Scan for the cell matching the given text and deliver its [x, y] coordinate at center. 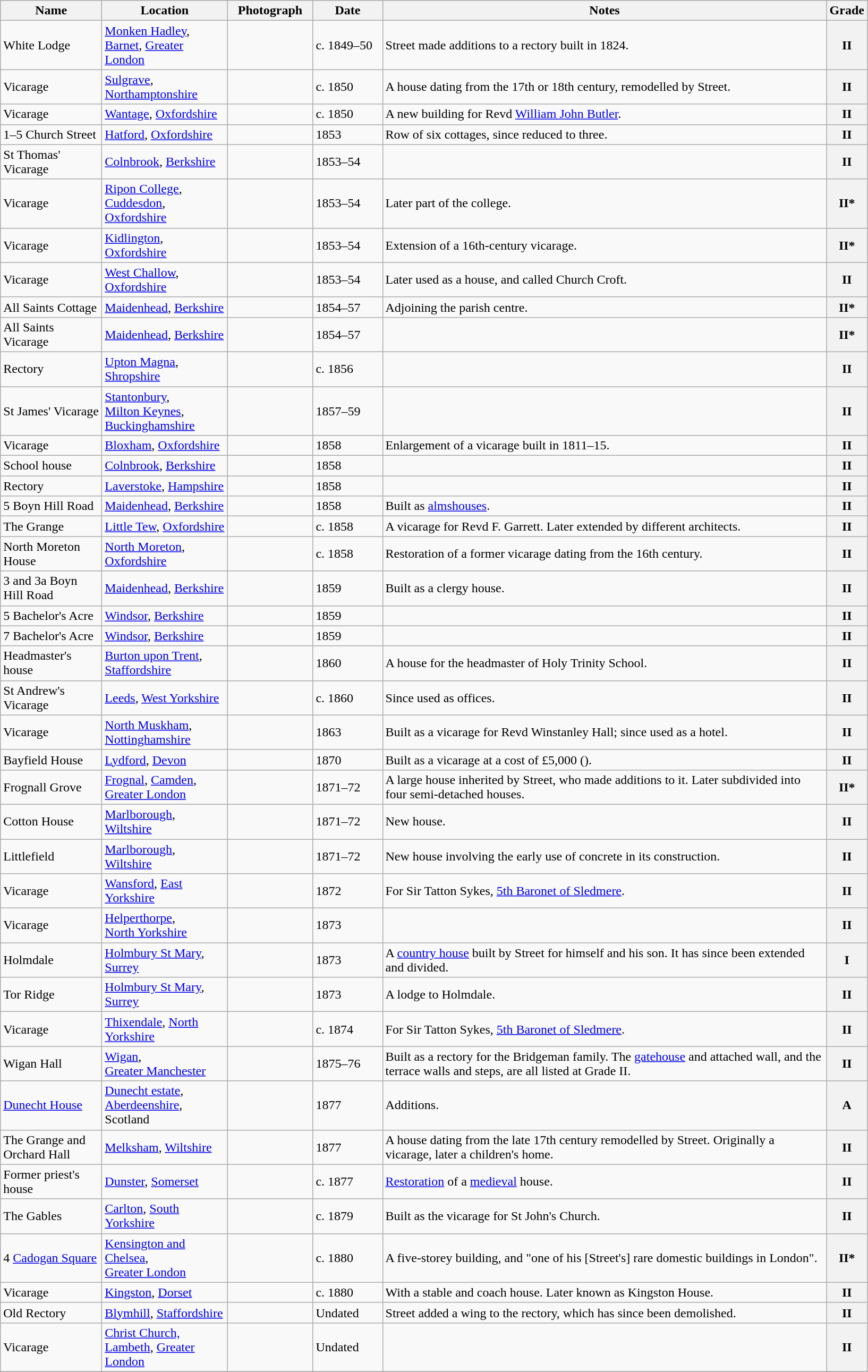
All Saints Vicarage [51, 335]
3 and 3a Boyn Hill Road [51, 589]
Bayfield House [51, 760]
Later part of the college. [605, 203]
Kingston, Dorset [165, 1292]
Holmdale [51, 960]
Littlefield [51, 856]
Former priest's house [51, 1181]
c. 1874 [347, 1029]
Dunecht estate, Aberdeenshire, Scotland [165, 1105]
Hatford, Oxfordshire [165, 134]
Melksham, Wiltshire [165, 1147]
Built as a vicarage for Revd Winstanley Hall; since used as a hotel. [605, 732]
With a stable and coach house. Later known as Kingston House. [605, 1292]
Date [347, 11]
School house [51, 466]
A country house built by Street for himself and his son. It has since been extended and divided. [605, 960]
A new building for Revd William John Butler. [605, 114]
1857–59 [347, 411]
4 Cadogan Square [51, 1258]
West Challow, Oxfordshire [165, 279]
The Grange [51, 526]
Wantage, Oxfordshire [165, 114]
Built as almshouses. [605, 506]
1875–76 [347, 1063]
New house. [605, 821]
I [847, 960]
c. 1879 [347, 1216]
Built as a vicarage at a cost of £5,000 (). [605, 760]
1872 [347, 891]
Helperthorpe,North Yorkshire [165, 925]
1870 [347, 760]
Built as a clergy house. [605, 589]
Little Tew, Oxfordshire [165, 526]
Photograph [270, 11]
Dunster, Somerset [165, 1181]
Burton upon Trent, Staffordshire [165, 663]
Ripon College, Cuddesdon, Oxfordshire [165, 203]
Grade [847, 11]
Tor Ridge [51, 994]
A five-storey building, and "one of his [Street's] rare domestic buildings in London". [605, 1258]
1853 [347, 134]
Name [51, 11]
A house dating from the 17th or 18th century, remodelled by Street. [605, 87]
Wansford, East Yorkshire [165, 891]
Built as the vicarage for St John's Church. [605, 1216]
A [847, 1105]
Carlton, South Yorkshire [165, 1216]
Frognall Grove [51, 787]
Upton Magna, Shropshire [165, 369]
Row of six cottages, since reduced to three. [605, 134]
Notes [605, 11]
St Thomas' Vicarage [51, 161]
A house for the headmaster of Holy Trinity School. [605, 663]
St Andrew's Vicarage [51, 698]
Adjoining the parish centre. [605, 307]
The Gables [51, 1216]
Monken Hadley, Barnet, Greater London [165, 45]
White Lodge [51, 45]
c. 1849–50 [347, 45]
Wigan Hall [51, 1063]
Blymhill, Staffordshire [165, 1313]
Kensington and Chelsea,Greater London [165, 1258]
Stantonbury,Milton Keynes,Buckinghamshire [165, 411]
Since used as offices. [605, 698]
A house dating from the late 17th century remodelled by Street. Originally a vicarage, later a children's home. [605, 1147]
All Saints Cottage [51, 307]
Christ Church, Lambeth, Greater London [165, 1347]
Street added a wing to the rectory, which has since been demolished. [605, 1313]
Lydford, Devon [165, 760]
Dunecht House [51, 1105]
Frognal, Camden,Greater London [165, 787]
Built as a rectory for the Bridgeman family. The gatehouse and attached wall, and the terrace walls and steps, are all listed at Grade II. [605, 1063]
Bloxham, Oxfordshire [165, 446]
A vicarage for Revd F. Garrett. Later extended by different architects. [605, 526]
St James' Vicarage [51, 411]
Later used as a house, and called Church Croft. [605, 279]
Wigan,Greater Manchester [165, 1063]
5 Bachelor's Acre [51, 616]
Street made additions to a rectory built in 1824. [605, 45]
1860 [347, 663]
Location [165, 11]
North Muskham, Nottinghamshire [165, 732]
North Moreton, Oxfordshire [165, 553]
1–5 Church Street [51, 134]
Cotton House [51, 821]
Sulgrave, Northamptonshire [165, 87]
Restoration of a former vicarage dating from the 16th century. [605, 553]
Extension of a 16th-century vicarage. [605, 245]
Laverstoke, Hampshire [165, 486]
Old Rectory [51, 1313]
Thixendale, North Yorkshire [165, 1029]
Restoration of a medieval house. [605, 1181]
5 Boyn Hill Road [51, 506]
7 Bachelor's Acre [51, 636]
Kidlington, Oxfordshire [165, 245]
1863 [347, 732]
c. 1860 [347, 698]
A lodge to Holmdale. [605, 994]
New house involving the early use of concrete in its construction. [605, 856]
Enlargement of a vicarage built in 1811–15. [605, 446]
Leeds, West Yorkshire [165, 698]
A large house inherited by Street, who made additions to it. Later subdivided into four semi-detached houses. [605, 787]
North Moreton House [51, 553]
c. 1856 [347, 369]
The Grange and Orchard Hall [51, 1147]
Additions. [605, 1105]
c. 1877 [347, 1181]
Headmaster's house [51, 663]
